Capture the cell that displays the provided text and extract its (X, Y) central coordinate. 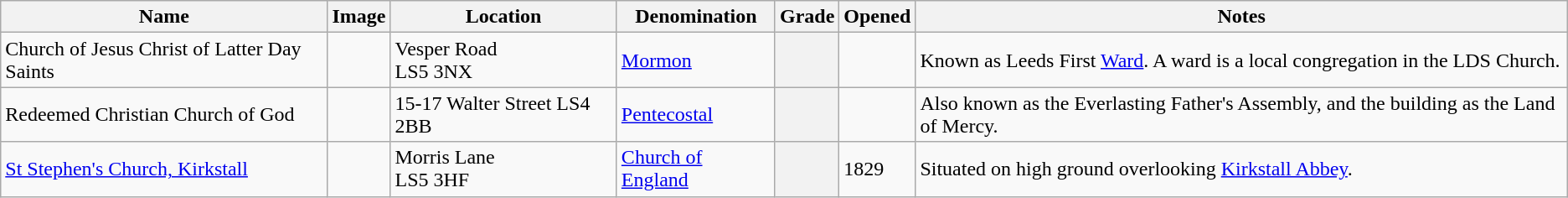
Also known as the Everlasting Father's Assembly, and the building as the Land of Mercy. (1241, 114)
Morris LaneLS5 3HF (503, 169)
Known as Leeds First Ward. A ward is a local congregation in the LDS Church. (1241, 60)
Pentecostal (695, 114)
1829 (878, 169)
Situated on high ground overlooking Kirkstall Abbey. (1241, 169)
Notes (1241, 17)
Denomination (695, 17)
Church of England (695, 169)
Location (503, 17)
St Stephen's Church, Kirkstall (164, 169)
Grade (807, 17)
Church of Jesus Christ of Latter Day Saints (164, 60)
Vesper RoadLS5 3NX (503, 60)
Image (358, 17)
Name (164, 17)
15-17 Walter Street LS4 2BB (503, 114)
Opened (878, 17)
Mormon (695, 60)
Redeemed Christian Church of God (164, 114)
